Provide the (X, Y) coordinate of the cell's center where the given text is located.  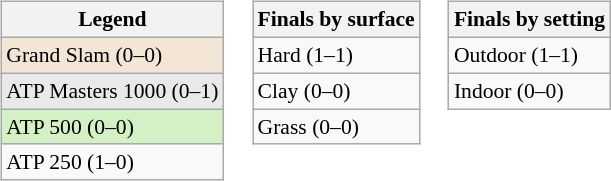
Grand Slam (0–0) (112, 55)
Hard (1–1) (336, 55)
Finals by surface (336, 20)
Indoor (0–0) (530, 91)
Finals by setting (530, 20)
Legend (112, 20)
ATP 500 (0–0) (112, 127)
Clay (0–0) (336, 91)
ATP 250 (1–0) (112, 162)
ATP Masters 1000 (0–1) (112, 91)
Outdoor (1–1) (530, 55)
Grass (0–0) (336, 127)
